Locate the cell with the specified text and output its [x, y] center coordinate. 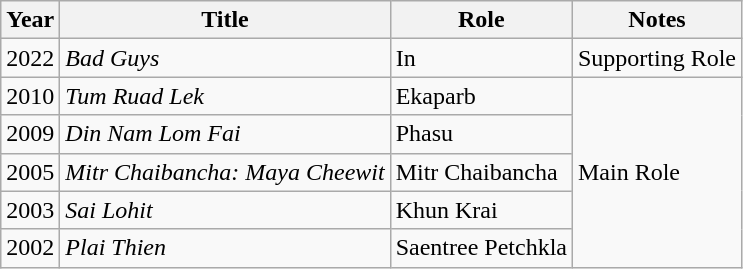
Title [225, 20]
2022 [30, 58]
Bad Guys [225, 58]
Role [481, 20]
Supporting Role [656, 58]
Year [30, 20]
Mitr Chaibancha [481, 172]
Phasu [481, 134]
Plai Thien [225, 248]
2003 [30, 210]
Ekaparb [481, 96]
Mitr Chaibancha: Maya Cheewit [225, 172]
2009 [30, 134]
Tum Ruad Lek [225, 96]
Notes [656, 20]
2002 [30, 248]
In [481, 58]
Din Nam Lom Fai [225, 134]
Khun Krai [481, 210]
2010 [30, 96]
Main Role [656, 172]
Saentree Petchkla [481, 248]
Sai Lohit [225, 210]
2005 [30, 172]
